Capture the cell that displays the provided text and extract its [x, y] central coordinate. 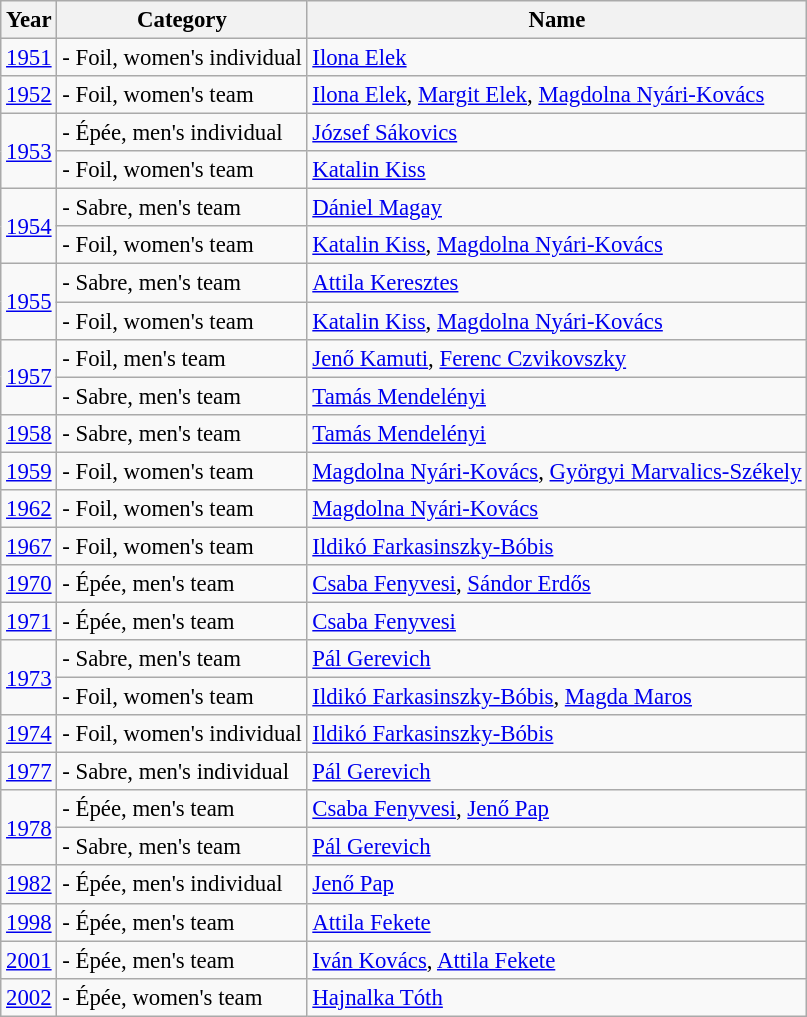
Magdolna Nyári-Kovács, Györgyi Marvalics-Székely [557, 471]
1962 [29, 509]
1982 [29, 885]
1978 [29, 828]
Ilona Elek [557, 58]
Csaba Fenyvesi [557, 621]
1953 [29, 152]
Csaba Fenyvesi, Jenő Pap [557, 809]
Category [182, 20]
Dániel Magay [557, 208]
1974 [29, 734]
Attila Keresztes [557, 283]
2001 [29, 960]
1951 [29, 58]
1959 [29, 471]
1954 [29, 226]
Ilona Elek, Margit Elek, Magdolna Nyári-Kovács [557, 95]
Hajnalka Tóth [557, 997]
Name [557, 20]
1952 [29, 95]
2002 [29, 997]
- Épée, women's team [182, 997]
- Sabre, men's individual [182, 772]
Iván Kovács, Attila Fekete [557, 960]
Magdolna Nyári-Kovács [557, 509]
Year [29, 20]
József Sákovics [557, 133]
1970 [29, 584]
Ildikó Farkasinszky-Bóbis, Magda Maros [557, 697]
- Foil, men's team [182, 358]
Katalin Kiss [557, 170]
1977 [29, 772]
1967 [29, 546]
1958 [29, 433]
Jenő Pap [557, 885]
1971 [29, 621]
Jenő Kamuti, Ferenc Czvikovszky [557, 358]
Csaba Fenyvesi, Sándor Erdős [557, 584]
1998 [29, 922]
1955 [29, 302]
Attila Fekete [557, 922]
1957 [29, 376]
1973 [29, 678]
